Search for the cell housing the specified text and yield its [X, Y] center coordinate. 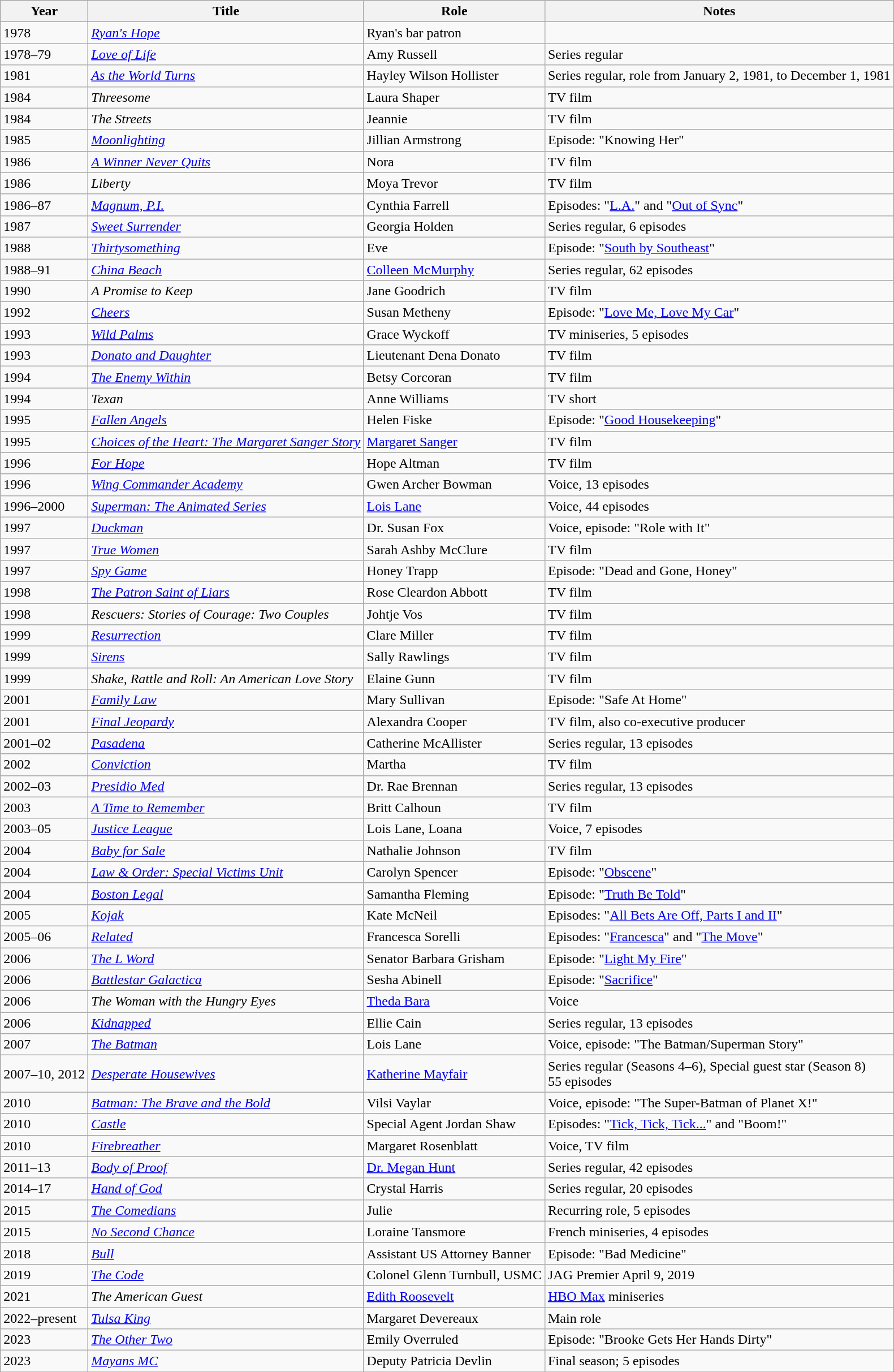
TV film, also co-executive producer [719, 722]
Rescuers: Stories of Courage: Two Couples [226, 614]
TV miniseries, 5 episodes [719, 334]
Lieutenant Dena Donato [454, 356]
Assistant US Attorney Banner [454, 1253]
Episode: "Light My Fire" [719, 959]
2019 [44, 1275]
Voice [719, 1002]
No Second Chance [226, 1232]
The Enemy Within [226, 377]
Title [226, 11]
Ryan's bar patron [454, 33]
Carolyn Spencer [454, 872]
Laura Shaper [454, 97]
Nora [454, 162]
Honey Trapp [454, 571]
Threesome [226, 97]
Gwen Archer Bowman [454, 485]
Theda Bara [454, 1002]
Boston Legal [226, 894]
2011–13 [44, 1167]
1990 [44, 291]
HBO Max miniseries [719, 1296]
Hayley Wilson Hollister [454, 76]
Fallen Angels [226, 420]
2003–05 [44, 829]
Francesca Sorelli [454, 937]
Presidio Med [226, 786]
Role [454, 11]
Series regular, 6 episodes [719, 226]
1987 [44, 226]
JAG Premier April 9, 2019 [719, 1275]
For Hope [226, 463]
Year [44, 11]
Vilsi Vaylar [454, 1103]
Episodes: "L.A." and "Out of Sync" [719, 205]
Cheers [226, 313]
Recurring role, 5 episodes [719, 1210]
French miniseries, 4 episodes [719, 1232]
Hand of God [226, 1189]
Sarah Ashby McClure [454, 549]
Episode: "Truth Be Told" [719, 894]
Dr. Megan Hunt [454, 1167]
Wing Commander Academy [226, 485]
Loraine Tansmore [454, 1232]
Battlestar Galactica [226, 980]
Nathalie Johnson [454, 851]
Batman: The Brave and the Bold [226, 1103]
Eve [454, 248]
2022–present [44, 1318]
Susan Metheny [454, 313]
1988 [44, 248]
Mary Sullivan [454, 700]
1986–87 [44, 205]
Britt Calhoun [454, 808]
Castle [226, 1124]
Moya Trevor [454, 183]
The Other Two [226, 1340]
2014–17 [44, 1189]
Ryan's Hope [226, 33]
Series regular, role from January 2, 1981, to December 1, 1981 [719, 76]
Episode: "South by Southeast" [719, 248]
2002 [44, 765]
Voice, 13 episodes [719, 485]
2002–03 [44, 786]
Hope Altman [454, 463]
2003 [44, 808]
Margaret Devereaux [454, 1318]
A Winner Never Quits [226, 162]
Episode: "Obscene" [719, 872]
Catherine McAllister [454, 743]
Sally Rawlings [454, 657]
2018 [44, 1253]
Superman: The Animated Series [226, 506]
Episode: "Dead and Gone, Honey" [719, 571]
1985 [44, 140]
Kojak [226, 915]
Jillian Armstrong [454, 140]
1978 [44, 33]
Katherine Mayfair [454, 1073]
Georgia Holden [454, 226]
The Streets [226, 119]
Senator Barbara Grisham [454, 959]
Notes [719, 11]
Voice, TV film [719, 1146]
Tulsa King [226, 1318]
The Comedians [226, 1210]
Lois Lane, Loana [454, 829]
Final Jeopardy [226, 722]
Duckman [226, 528]
Episodes: "Tick, Tick, Tick..." and "Boom!" [719, 1124]
The Patron Saint of Liars [226, 592]
Related [226, 937]
1978–79 [44, 54]
Bull [226, 1253]
Elaine Gunn [454, 679]
Margaret Rosenblatt [454, 1146]
Texan [226, 399]
Episode: "Sacrifice" [719, 980]
Justice League [226, 829]
Episode: "Bad Medicine" [719, 1253]
Conviction [226, 765]
Baby for Sale [226, 851]
Voice, episode: "The Batman/Superman Story" [719, 1045]
Kidnapped [226, 1023]
A Promise to Keep [226, 291]
1996–2000 [44, 506]
The Code [226, 1275]
Shake, Rattle and Roll: An American Love Story [226, 679]
Voice, episode: "Role with It" [719, 528]
Voice, 44 episodes [719, 506]
Episode: "Brooke Gets Her Hands Dirty" [719, 1340]
The L Word [226, 959]
True Women [226, 549]
Martha [454, 765]
Mayans MC [226, 1361]
Main role [719, 1318]
Grace Wyckoff [454, 334]
Wild Palms [226, 334]
Deputy Patricia Devlin [454, 1361]
Episodes: "All Bets Are Off, Parts I and II" [719, 915]
Series regular, 62 episodes [719, 270]
Margaret Sanger [454, 442]
Magnum, P.I. [226, 205]
Rose Cleardon Abbott [454, 592]
Clare Miller [454, 636]
Series regular (Seasons 4–6), Special guest star (Season 8)55 episodes [719, 1073]
Voice, episode: "The Super-Batman of Planet X!" [719, 1103]
Helen Fiske [454, 420]
Episode: "Good Housekeeping" [719, 420]
Sirens [226, 657]
Series regular, 20 episodes [719, 1189]
2021 [44, 1296]
Dr. Susan Fox [454, 528]
Desperate Housewives [226, 1073]
Emily Overruled [454, 1340]
As the World Turns [226, 76]
Pasadena [226, 743]
Resurrection [226, 636]
Love of Life [226, 54]
Edith Roosevelt [454, 1296]
Episodes: "Francesca" and "The Move" [719, 937]
Moonlighting [226, 140]
Johtje Vos [454, 614]
Jeannie [454, 119]
Episode: "Safe At Home" [719, 700]
TV short [719, 399]
Crystal Harris [454, 1189]
Sesha Abinell [454, 980]
1981 [44, 76]
2005 [44, 915]
Family Law [226, 700]
Law & Order: Special Victims Unit [226, 872]
Anne Williams [454, 399]
The Woman with the Hungry Eyes [226, 1002]
A Time to Remember [226, 808]
Jane Goodrich [454, 291]
Firebreather [226, 1146]
Ellie Cain [454, 1023]
Julie [454, 1210]
Donato and Daughter [226, 356]
Episode: "Knowing Her" [719, 140]
Body of Proof [226, 1167]
Betsy Corcoran [454, 377]
The Batman [226, 1045]
Voice, 7 episodes [719, 829]
Amy Russell [454, 54]
Liberty [226, 183]
1992 [44, 313]
Series regular, 42 episodes [719, 1167]
Colleen McMurphy [454, 270]
Final season; 5 episodes [719, 1361]
Choices of the Heart: The Margaret Sanger Story [226, 442]
2005–06 [44, 937]
Dr. Rae Brennan [454, 786]
Sweet Surrender [226, 226]
Colonel Glenn Turnbull, USMC [454, 1275]
1988–91 [44, 270]
Spy Game [226, 571]
Cynthia Farrell [454, 205]
Episode: "Love Me, Love My Car" [719, 313]
2007 [44, 1045]
Samantha Fleming [454, 894]
2001–02 [44, 743]
Special Agent Jordan Shaw [454, 1124]
Series regular [719, 54]
China Beach [226, 270]
2007–10, 2012 [44, 1073]
Alexandra Cooper [454, 722]
The American Guest [226, 1296]
Kate McNeil [454, 915]
Thirtysomething [226, 248]
